Detect which cell encompasses the target text, then output its (X, Y) center coordinate. 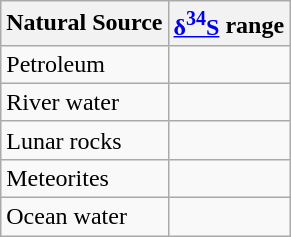
Natural Source (84, 24)
Ocean water (84, 217)
Petroleum (84, 64)
Meteorites (84, 178)
Lunar rocks (84, 140)
δ34S range (229, 24)
River water (84, 102)
